Identify which cell holds the provided text, then report its [x, y] central coordinate. 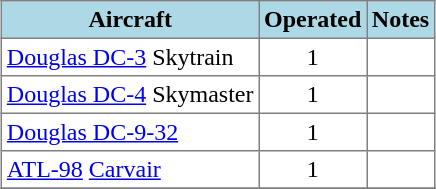
Douglas DC-4 Skymaster [130, 95]
Operated [313, 20]
Notes [401, 20]
ATL-98 Carvair [130, 170]
Aircraft [130, 20]
Douglas DC-9-32 [130, 132]
Douglas DC-3 Skytrain [130, 57]
